Pinpoint the cell where the given text exists, returning its (X, Y) midpoint coordinate. 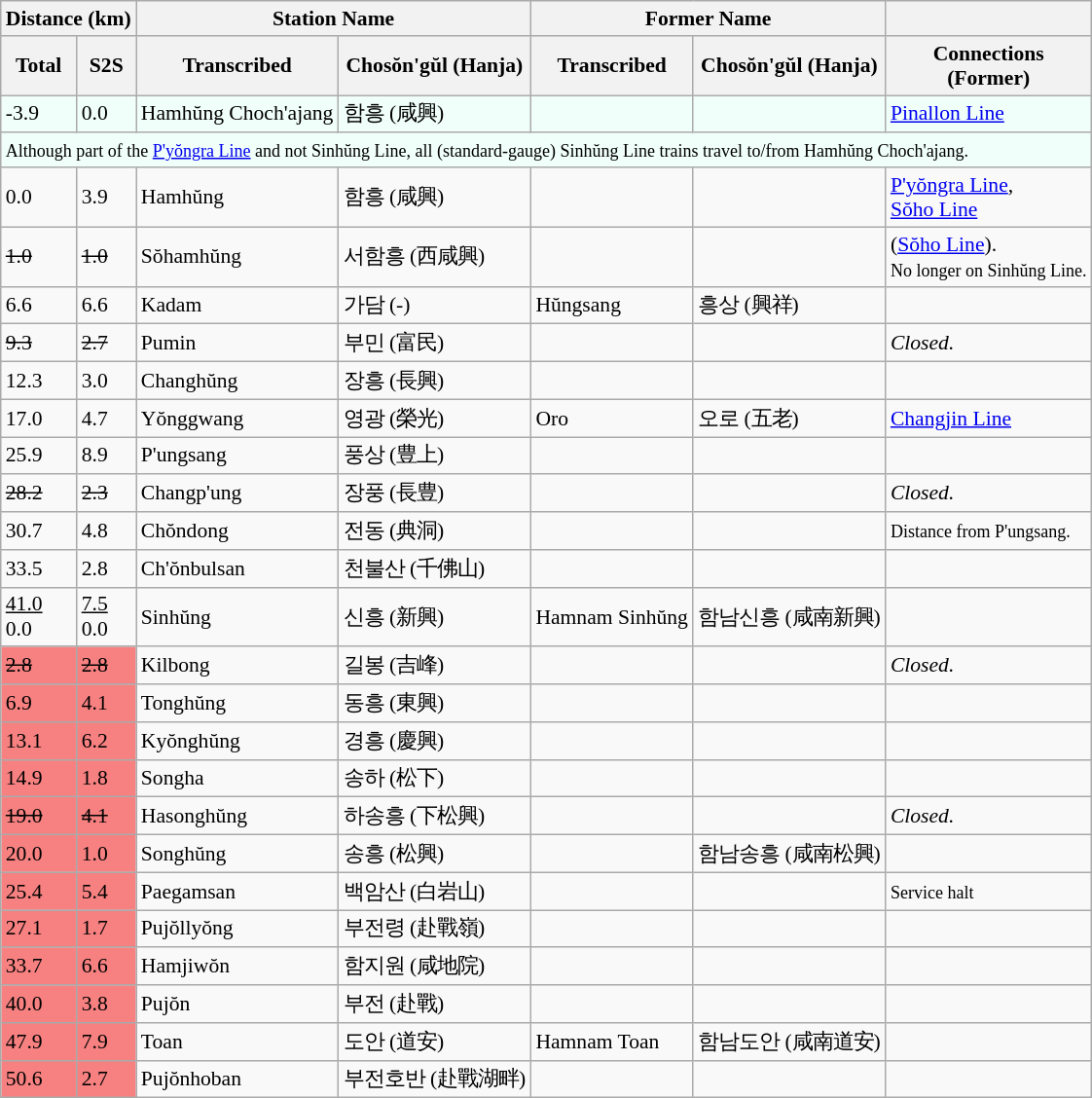
신흥 (新興) (434, 617)
장흥 (長興) (434, 382)
오로 (五老) (789, 419)
-3.9 (39, 115)
도안 (道安) (434, 1042)
Hamhŭng (237, 197)
12.3 (39, 382)
3.8 (107, 1005)
3.0 (107, 382)
41.00.0 (39, 617)
7.9 (107, 1042)
동흥 (東興) (434, 703)
Station Name (334, 18)
길봉 (吉峰) (434, 666)
하송흥 (下松興) (434, 816)
Tonghŭng (237, 703)
8.9 (107, 456)
천불산 (千佛山) (434, 568)
함지원 (咸地院) (434, 968)
Toan (237, 1042)
4.8 (107, 531)
Hŭngsang (611, 306)
Connections(Former) (989, 66)
경흥 (慶興) (434, 742)
Total (39, 66)
Changjin Line (989, 419)
Pujŏllyŏng (237, 929)
장풍 (長豊) (434, 494)
25.9 (39, 456)
부전령 (赴戰嶺) (434, 929)
28.2 (39, 494)
33.7 (39, 968)
(Sŏho Line).No longer on Sinhŭng Line. (989, 257)
영광 (榮光) (434, 419)
Pinallon Line (989, 115)
47.9 (39, 1042)
Hamnam Sinhŭng (611, 617)
P'ungsang (237, 456)
6.9 (39, 703)
30.7 (39, 531)
함남송흥 (咸南松興) (789, 855)
백암산 (白岩山) (434, 892)
Changhŭng (237, 382)
2.3 (107, 494)
S2S (107, 66)
부전 (赴戰) (434, 1005)
Songhŭng (237, 855)
1.7 (107, 929)
Changp'ung (237, 494)
풍상 (豊上) (434, 456)
부민 (富民) (434, 343)
서함흥 (西咸興) (434, 257)
25.4 (39, 892)
Oro (611, 419)
7.50.0 (107, 617)
함남도안 (咸南道安) (789, 1042)
Former Name (709, 18)
가담 (-) (434, 306)
19.0 (39, 816)
Ch'ŏnbulsan (237, 568)
3.9 (107, 197)
Songha (237, 779)
Kadam (237, 306)
Kilbong (237, 666)
Hasonghŭng (237, 816)
50.6 (39, 1079)
20.0 (39, 855)
Pumin (237, 343)
Distance from P'ungsang. (989, 531)
Hamjiwŏn (237, 968)
Kyŏnghŭng (237, 742)
함남신흥 (咸南新興) (789, 617)
Pujŏnhoban (237, 1079)
흥상 (興祥) (789, 306)
33.5 (39, 568)
Hamnam Toan (611, 1042)
송하 (松下) (434, 779)
Pujŏn (237, 1005)
Sŏhamhŭng (237, 257)
4.7 (107, 419)
Paegamsan (237, 892)
Service halt (989, 892)
17.0 (39, 419)
P'yŏngra Line,Sŏho Line (989, 197)
Yŏnggwang (237, 419)
40.0 (39, 1005)
1.8 (107, 779)
5.4 (107, 892)
Chŏndong (237, 531)
6.2 (107, 742)
Although part of the P'yŏngra Line and not Sinhŭng Line, all (standard-gauge) Sinhŭng Line trains travel to/from Hamhŭng Choch'ajang. (547, 151)
9.3 (39, 343)
27.1 (39, 929)
Distance (km) (68, 18)
전동 (典洞) (434, 531)
13.1 (39, 742)
Sinhŭng (237, 617)
송흥 (松興) (434, 855)
14.9 (39, 779)
Hamhŭng Choch'ajang (237, 115)
부전호반 (赴戰湖畔) (434, 1079)
